Identify which cell holds the provided text, then report its (X, Y) central coordinate. 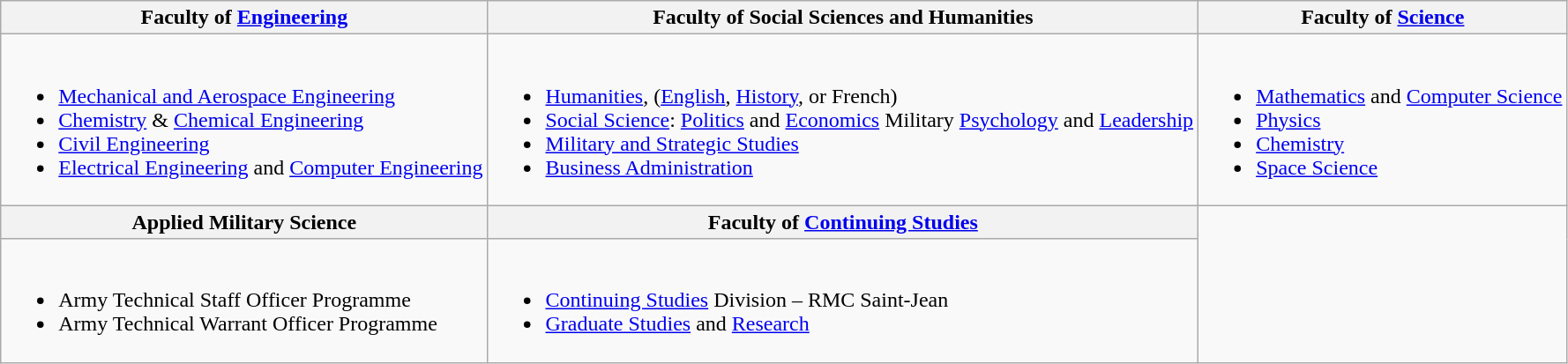
Army Technical Staff Officer ProgrammeArmy Technical Warrant Officer Programme (244, 301)
Applied Military Science (244, 222)
Faculty of Social Sciences and Humanities (843, 18)
Faculty of Engineering (244, 18)
Faculty of Continuing Studies (843, 222)
Mathematics and Computer SciencePhysicsChemistrySpace Science (1383, 120)
Faculty of Science (1383, 18)
Continuing Studies Division – RMC Saint-JeanGraduate Studies and Research (843, 301)
Mechanical and Aerospace EngineeringChemistry & Chemical EngineeringCivil EngineeringElectrical Engineering and Computer Engineering (244, 120)
